Pinpoint the cell where the given text exists, returning its [x, y] midpoint coordinate. 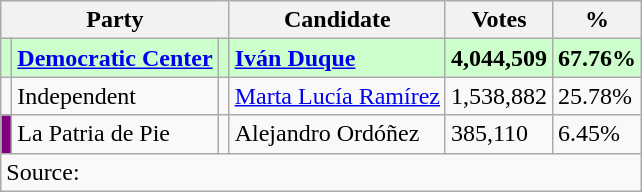
Marta Lucía Ramírez [337, 96]
Iván Duque [337, 58]
1,538,882 [498, 96]
385,110 [498, 134]
Party [115, 20]
6.45% [598, 134]
% [598, 20]
67.76% [598, 58]
Independent [115, 96]
Alejandro Ordóñez [337, 134]
Candidate [337, 20]
Votes [498, 20]
4,044,509 [498, 58]
Democratic Center [115, 58]
25.78% [598, 96]
La Patria de Pie [115, 134]
Source: [322, 172]
